Find where the given text appears and provide that cell's center as [x, y] coordinate. 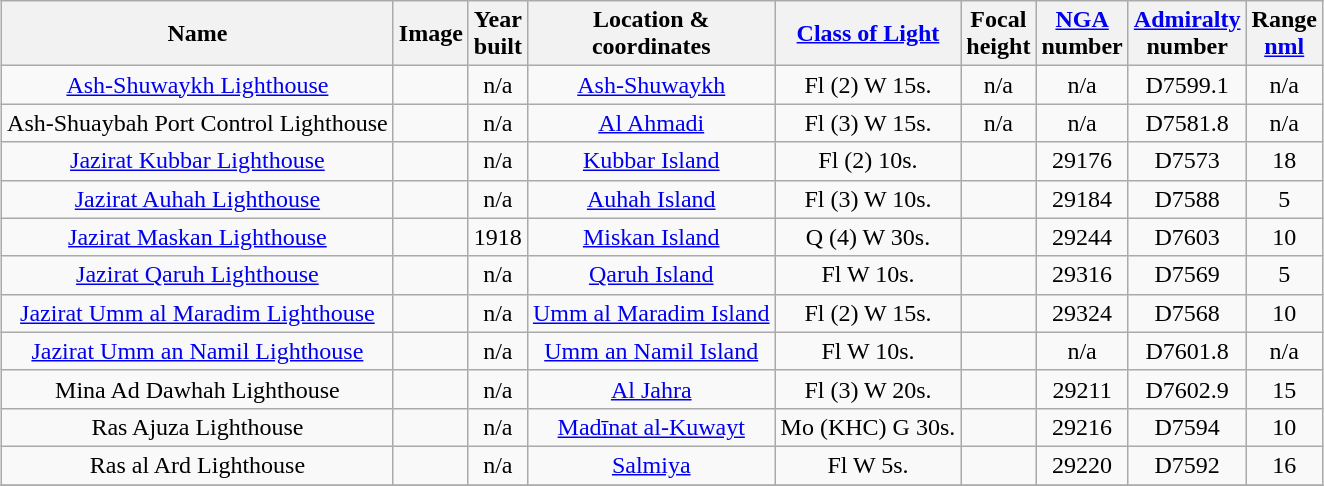
Ash-Shuwaykh [651, 85]
Ras Ajuza Lighthouse [198, 427]
D7599.1 [1187, 85]
29176 [1082, 161]
Fl (3) W 20s. [868, 389]
D7569 [1187, 275]
Miskan Island [651, 237]
1918 [498, 237]
Qaruh Island [651, 275]
D7568 [1187, 313]
16 [1284, 465]
Jazirat Umm al Maradim Lighthouse [198, 313]
Jazirat Kubbar Lighthouse [198, 161]
Admiraltynumber [1187, 34]
Ras al Ard Lighthouse [198, 465]
Rangenml [1284, 34]
Ash-Shuwaykh Lighthouse [198, 85]
D7603 [1187, 237]
D7573 [1187, 161]
Umm al Maradim Island [651, 313]
29184 [1082, 199]
29216 [1082, 427]
Jazirat Auhah Lighthouse [198, 199]
29244 [1082, 237]
Fl (3) W 15s. [868, 123]
Auhah Island [651, 199]
Al Jahra [651, 389]
Umm an Namil Island [651, 351]
Jazirat Maskan Lighthouse [198, 237]
Fl (3) W 10s. [868, 199]
Q (4) W 30s. [868, 237]
D7592 [1187, 465]
Jazirat Qaruh Lighthouse [198, 275]
Location & coordinates [651, 34]
Mina Ad Dawhah Lighthouse [198, 389]
Kubbar Island [651, 161]
Madīnat al-Kuwayt [651, 427]
Mo (KHC) G 30s. [868, 427]
D7588 [1187, 199]
Al Ahmadi [651, 123]
29211 [1082, 389]
Yearbuilt [498, 34]
D7594 [1187, 427]
Name [198, 34]
29324 [1082, 313]
15 [1284, 389]
Ash-Shuaybah Port Control Lighthouse [198, 123]
18 [1284, 161]
D7581.8 [1187, 123]
Class of Light [868, 34]
NGAnumber [1082, 34]
Fl W 5s. [868, 465]
Fl (2) 10s. [868, 161]
Salmiya [651, 465]
Focalheight [998, 34]
D7602.9 [1187, 389]
29316 [1082, 275]
Image [430, 34]
Jazirat Umm an Namil Lighthouse [198, 351]
29220 [1082, 465]
D7601.8 [1187, 351]
